Return the [X, Y] coordinate for the center point of the cell that contains the specified text.  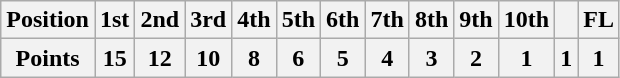
15 [114, 58]
5th [298, 20]
6 [298, 58]
2nd [160, 20]
5 [343, 58]
3 [431, 58]
3rd [208, 20]
Position [48, 20]
1st [114, 20]
8 [254, 58]
9th [476, 20]
8th [431, 20]
10th [526, 20]
2 [476, 58]
Points [48, 58]
7th [387, 20]
FL [599, 20]
12 [160, 58]
4th [254, 20]
6th [343, 20]
10 [208, 58]
4 [387, 58]
